Output the [x, y] coordinate of the center of the cell containing the given text.  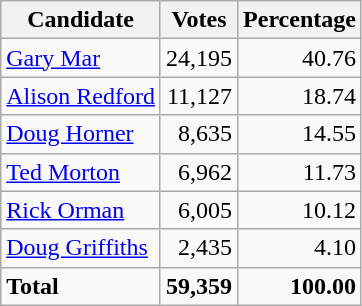
Alison Redford [81, 96]
Votes [198, 20]
Total [81, 286]
40.76 [300, 58]
18.74 [300, 96]
14.55 [300, 134]
59,359 [198, 286]
Gary Mar [81, 58]
Doug Griffiths [81, 248]
11,127 [198, 96]
6,005 [198, 210]
8,635 [198, 134]
Rick Orman [81, 210]
10.12 [300, 210]
2,435 [198, 248]
Candidate [81, 20]
Doug Horner [81, 134]
24,195 [198, 58]
100.00 [300, 286]
Ted Morton [81, 172]
6,962 [198, 172]
4.10 [300, 248]
11.73 [300, 172]
Percentage [300, 20]
